Determine the [x, y] coordinate at the center of the cell enclosing the given text.  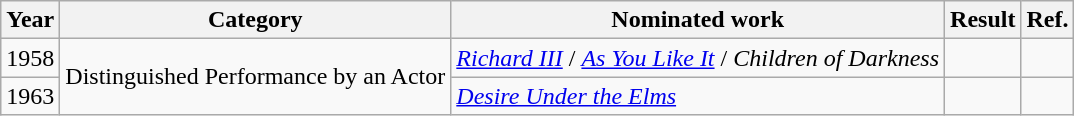
1958 [30, 58]
Category [256, 20]
Distinguished Performance by an Actor [256, 77]
Nominated work [698, 20]
Ref. [1048, 20]
Richard III / As You Like It / Children of Darkness [698, 58]
Result [983, 20]
1963 [30, 96]
Desire Under the Elms [698, 96]
Year [30, 20]
